Extract the (X, Y) coordinate from the center of the cell holding the provided text.  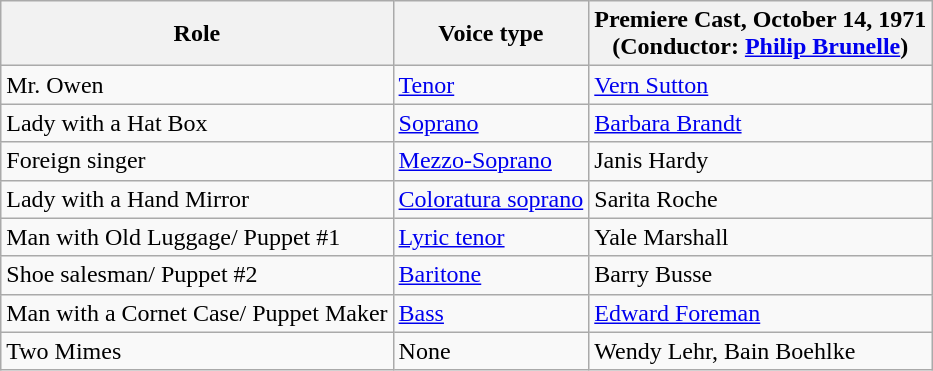
Coloratura soprano (491, 199)
Barry Busse (760, 275)
Vern Sutton (760, 85)
Lady with a Hat Box (197, 123)
Shoe salesman/ Puppet #2 (197, 275)
Yale Marshall (760, 237)
None (491, 351)
Role (197, 34)
Wendy Lehr, Bain Boehlke (760, 351)
Mezzo-Soprano (491, 161)
Two Mimes (197, 351)
Barbara Brandt (760, 123)
Janis Hardy (760, 161)
Lyric tenor (491, 237)
Lady with a Hand Mirror (197, 199)
Voice type (491, 34)
Premiere Cast, October 14, 1971(Conductor: Philip Brunelle) (760, 34)
Tenor (491, 85)
Man with a Cornet Case/ Puppet Maker (197, 313)
Man with Old Luggage/ Puppet #1 (197, 237)
Edward Foreman (760, 313)
Baritone (491, 275)
Soprano (491, 123)
Sarita Roche (760, 199)
Bass (491, 313)
Foreign singer (197, 161)
Mr. Owen (197, 85)
